Determine the (X, Y) coordinate at the center of the cell enclosing the given text.  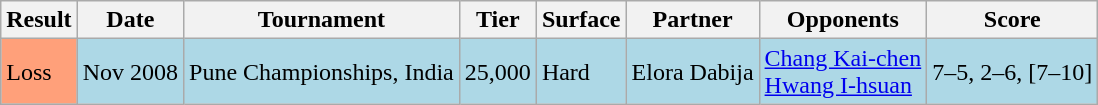
Partner (692, 20)
Tier (498, 20)
Elora Dabija (692, 72)
Tournament (322, 20)
Result (39, 20)
Pune Championships, India (322, 72)
Surface (581, 20)
Opponents (843, 20)
Nov 2008 (130, 72)
Hard (581, 72)
Date (130, 20)
Score (1012, 20)
25,000 (498, 72)
7–5, 2–6, [7–10] (1012, 72)
Chang Kai-chen Hwang I-hsuan (843, 72)
Loss (39, 72)
